For the text-containing cell, return its midpoint in [X, Y] coordinate format. 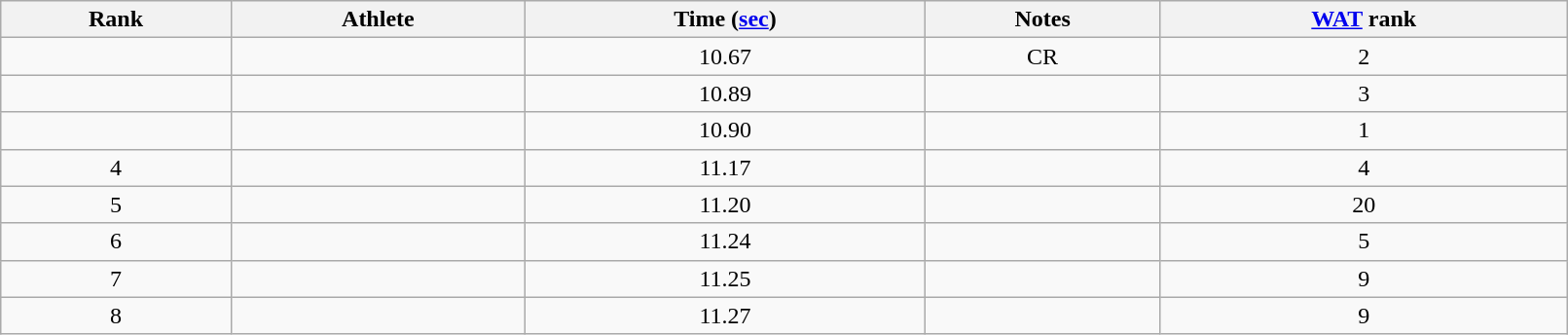
11.20 [724, 205]
WAT rank [1365, 19]
CR [1043, 56]
2 [1365, 56]
7 [117, 279]
10.90 [724, 130]
11.25 [724, 279]
10.89 [724, 93]
Notes [1043, 19]
11.24 [724, 242]
6 [117, 242]
Time (sec) [724, 19]
8 [117, 316]
11.17 [724, 167]
10.67 [724, 56]
1 [1365, 130]
3 [1365, 93]
11.27 [724, 316]
Rank [117, 19]
Athlete [378, 19]
20 [1365, 205]
